Output the [x, y] coordinate of the center of the cell containing the given text.  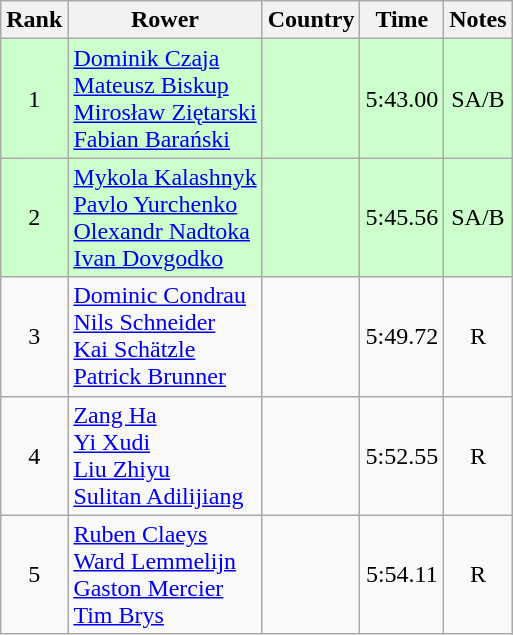
Ruben ClaeysWard LemmelijnGaston MercierTim Brys [165, 574]
Zang HaYi XudiLiu ZhiyuSulitan Adilijiang [165, 456]
Mykola KalashnykPavlo YurchenkoOlexandr NadtokaIvan Dovgodko [165, 218]
2 [34, 218]
Rower [165, 20]
5:49.72 [402, 336]
5 [34, 574]
1 [34, 98]
Dominik CzajaMateusz BiskupMirosław ZiętarskiFabian Barański [165, 98]
5:52.55 [402, 456]
5:43.00 [402, 98]
5:45.56 [402, 218]
Country [311, 20]
4 [34, 456]
Time [402, 20]
Notes [478, 20]
Dominic CondrauNils SchneiderKai SchätzlePatrick Brunner [165, 336]
Rank [34, 20]
3 [34, 336]
5:54.11 [402, 574]
